Scan for the cell matching the given text and deliver its [X, Y] coordinate at center. 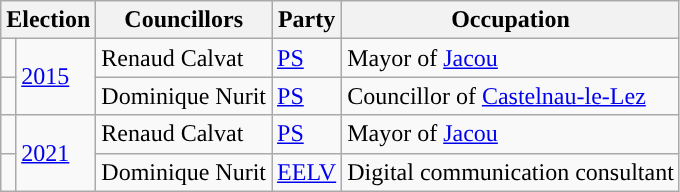
Party [307, 20]
Councillors [184, 20]
Occupation [511, 20]
EELV [307, 172]
2015 [56, 77]
2021 [56, 153]
Councillor of Castelnau-le-Lez [511, 96]
Digital communication consultant [511, 172]
Election [48, 20]
